Capture the cell that displays the provided text and extract its (x, y) central coordinate. 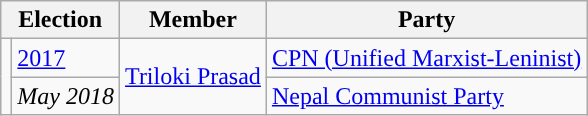
CPN (Unified Marxist-Leninist) (426, 58)
Nepal Communist Party (426, 96)
Member (194, 20)
May 2018 (66, 96)
Party (426, 20)
Triloki Prasad (194, 77)
2017 (66, 58)
Election (60, 20)
